Extract the (x, y) coordinate from the center of the cell holding the provided text.  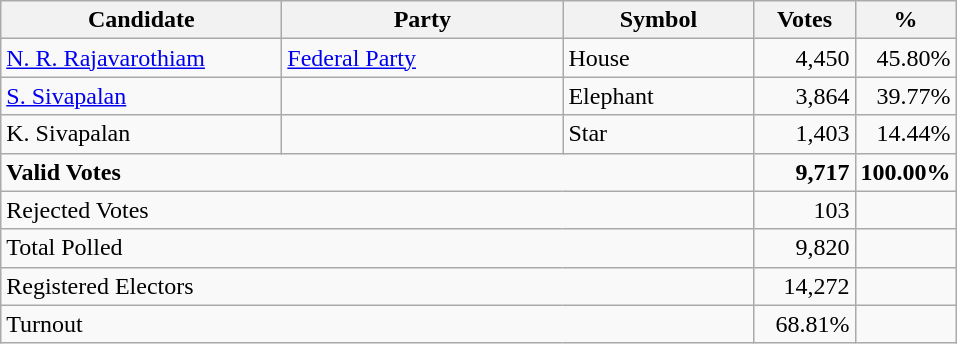
Total Polled (378, 248)
Rejected Votes (378, 210)
Party (422, 20)
9,820 (804, 248)
N. R. Rajavarothiam (142, 58)
Federal Party (422, 58)
Star (658, 134)
Symbol (658, 20)
68.81% (804, 324)
103 (804, 210)
Votes (804, 20)
45.80% (906, 58)
S. Sivapalan (142, 96)
House (658, 58)
Candidate (142, 20)
9,717 (804, 172)
Registered Electors (378, 286)
Valid Votes (378, 172)
14.44% (906, 134)
Elephant (658, 96)
1,403 (804, 134)
4,450 (804, 58)
Turnout (378, 324)
39.77% (906, 96)
14,272 (804, 286)
3,864 (804, 96)
K. Sivapalan (142, 134)
100.00% (906, 172)
% (906, 20)
